Return [X, Y] of the center of cell containing provided text 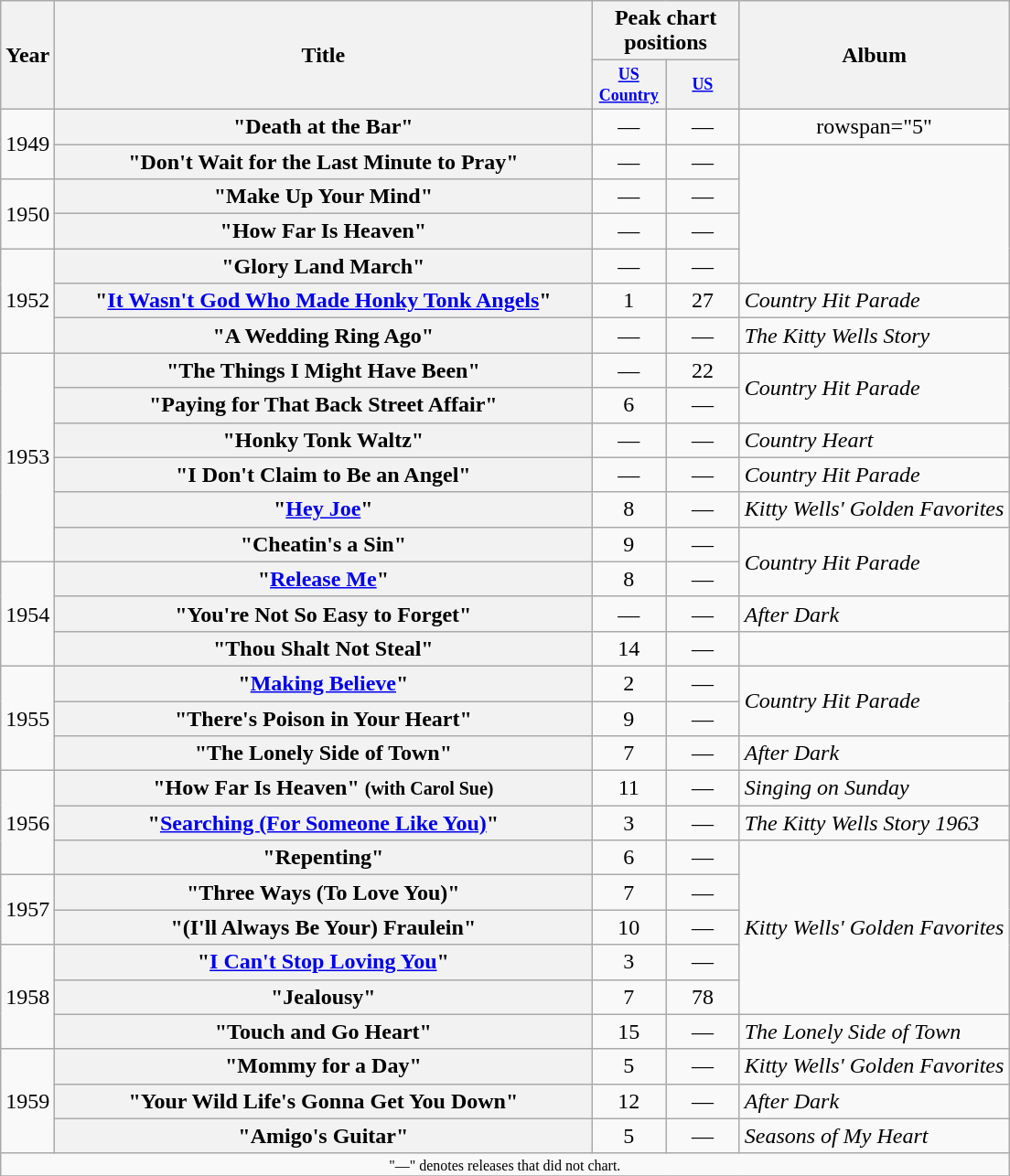
"It Wasn't God Who Made Honky Tonk Angels" [324, 301]
"How Far Is Heaven" [324, 231]
"Jealousy" [324, 997]
"—" denotes releases that did not chart. [505, 1164]
12 [629, 1101]
"Hey Joe" [324, 509]
1957 [27, 910]
"Thou Shalt Not Steal" [324, 648]
1955 [27, 718]
rowspan="5" [875, 126]
10 [629, 927]
"Mommy for a Day" [324, 1066]
"Make Up Your Mind" [324, 197]
15 [629, 1032]
"Don't Wait for the Last Minute to Pray" [324, 162]
1952 [27, 301]
"Your Wild Life's Gonna Get You Down" [324, 1101]
US Country [629, 85]
Singing on Sunday [875, 788]
"Making Believe" [324, 683]
27 [703, 301]
"I Can't Stop Loving You" [324, 962]
14 [629, 648]
22 [703, 370]
"I Don't Claim to Be an Angel" [324, 475]
78 [703, 997]
"The Lonely Side of Town" [324, 754]
"A Wedding Ring Ago" [324, 336]
The Kitty Wells Story 1963 [875, 823]
"Repenting" [324, 858]
"The Things I Might Have Been" [324, 370]
"Cheatin's a Sin" [324, 544]
"How Far Is Heaven" (with Carol Sue) [324, 788]
US [703, 85]
2 [629, 683]
"Searching (For Someone Like You)" [324, 823]
"(I'll Always Be Your) Fraulein" [324, 927]
The Lonely Side of Town [875, 1032]
Country Heart [875, 440]
Seasons of My Heart [875, 1136]
Album [875, 55]
"Touch and Go Heart" [324, 1032]
"Paying for That Back Street Affair" [324, 405]
1956 [27, 823]
"Glory Land March" [324, 266]
"There's Poison in Your Heart" [324, 719]
1954 [27, 614]
"Amigo's Guitar" [324, 1136]
"Death at the Bar" [324, 126]
Title [324, 55]
1950 [27, 214]
Peak chart positions [666, 31]
"Three Ways (To Love You)" [324, 893]
The Kitty Wells Story [875, 336]
Year [27, 55]
1949 [27, 144]
"You're Not So Easy to Forget" [324, 614]
1959 [27, 1101]
"Release Me" [324, 579]
"Honky Tonk Waltz" [324, 440]
1953 [27, 457]
11 [629, 788]
1 [629, 301]
1958 [27, 997]
